Provide the [x, y] coordinate of the cell's center where the given text is located.  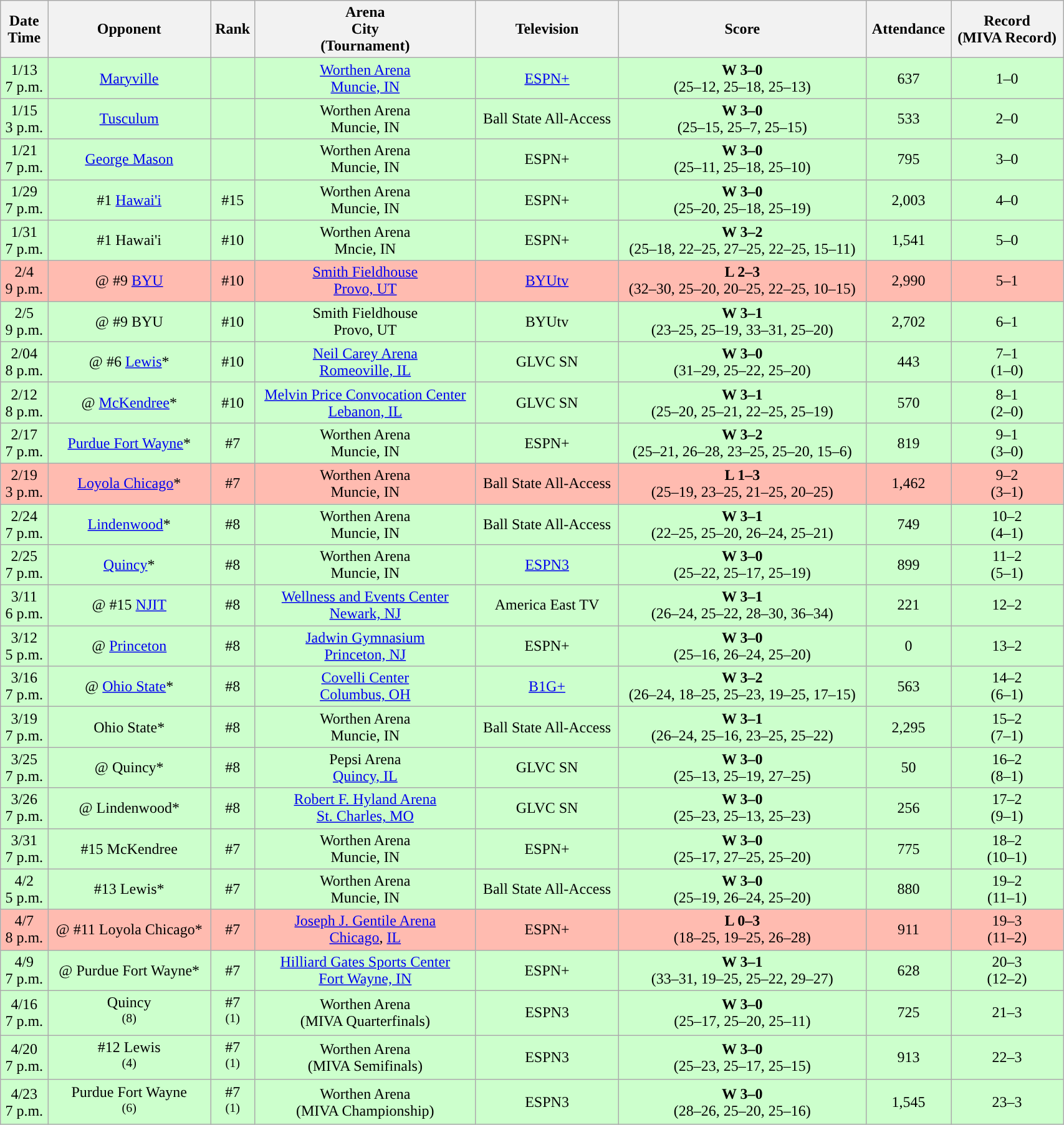
Television [547, 29]
5–0 [1007, 241]
W 3–0(25–22, 25–17, 25–19) [742, 565]
6–1 [1007, 322]
4/25 p.m. [24, 889]
256 [909, 808]
5–1 [1007, 280]
15–2(7–1) [1007, 727]
9–2(3–1) [1007, 484]
Rank [233, 29]
9–1(3–0) [1007, 443]
Worthen ArenaMncie, IN [365, 241]
W 3–0(25–13, 25–19, 27–25) [742, 768]
4/97 p.m. [24, 970]
1/217 p.m. [24, 160]
2/048 p.m. [24, 361]
Hilliard Gates Sports CenterFort Wayne, IN [365, 970]
L 0–3(18–25, 19–25, 26–28) [742, 930]
ArenaCity(Tournament) [365, 29]
1/297 p.m. [24, 199]
Ohio State* [130, 727]
12–2 [1007, 606]
Tusculum [130, 118]
W 3–0(25–15, 25–7, 25–15) [742, 118]
@ Princeton [130, 646]
L 2–3(32–30, 25–20, 20–25, 22–25, 10–15) [742, 280]
W 3–0(25–17, 27–25, 25–20) [742, 849]
18–2(10–1) [1007, 849]
W 3–1(26–24, 25–22, 28–30, 36–34) [742, 606]
4–0 [1007, 199]
Robert F. Hyland ArenaSt. Charles, MO [365, 808]
913 [909, 1058]
22–3 [1007, 1058]
Joseph J. Gentile ArenaChicago, IL [365, 930]
W 3–0(25–20, 25–18, 25–19) [742, 199]
W 3–0(25–23, 25–17, 25–15) [742, 1058]
4/78 p.m. [24, 930]
W 3–0(25–12, 25–18, 25–13) [742, 79]
3/317 p.m. [24, 849]
563 [909, 687]
Purdue Fort Wayne (6) [130, 1102]
1,462 [909, 484]
Loyola Chicago* [130, 484]
11–2(5–1) [1007, 565]
2/59 p.m. [24, 322]
DateTime [24, 29]
America East TV [547, 606]
W 3–1(22–25, 25–20, 26–24, 25–21) [742, 524]
2/193 p.m. [24, 484]
4/167 p.m. [24, 1013]
21–3 [1007, 1013]
50 [909, 768]
1,545 [909, 1102]
@ Ohio State* [130, 687]
13–2 [1007, 646]
#15 [233, 199]
2/128 p.m. [24, 403]
W 3–2(26–24, 18–25, 25–23, 19–25, 17–15) [742, 687]
Record(MIVA Record) [1007, 29]
20–3(12–2) [1007, 970]
221 [909, 606]
2–0 [1007, 118]
775 [909, 849]
899 [909, 565]
@ Lindenwood* [130, 808]
Worthen Arena(MIVA Championship) [365, 1102]
819 [909, 443]
4/207 p.m. [24, 1058]
Jadwin GymnasiumPrinceton, NJ [365, 646]
Maryville [130, 79]
#13 Lewis* [130, 889]
Attendance [909, 29]
Lindenwood* [130, 524]
@ #6 Lewis* [130, 361]
1/317 p.m. [24, 241]
#15 McKendree [130, 849]
4/237 p.m. [24, 1102]
W 3–1(26–24, 25–16, 23–25, 25–22) [742, 727]
749 [909, 524]
1–0 [1007, 79]
2,990 [909, 280]
8–1(2–0) [1007, 403]
@ Quincy* [130, 768]
W 3–2(25–21, 26–28, 23–25, 25–20, 15–6) [742, 443]
16–2(8–1) [1007, 768]
2/247 p.m. [24, 524]
Neil Carey ArenaRomeoville, IL [365, 361]
1/137 p.m. [24, 79]
Wellness and Events CenterNewark, NJ [365, 606]
W 3–0(25–19, 26–24, 25–20) [742, 889]
1,541 [909, 241]
14–2(6–1) [1007, 687]
@ McKendree* [130, 403]
7–1(1–0) [1007, 361]
10–2(4–1) [1007, 524]
W 3–0(25–23, 25–13, 25–23) [742, 808]
L 1–3(25–19, 23–25, 21–25, 20–25) [742, 484]
533 [909, 118]
W 3–1(33–31, 19–25, 25–22, 29–27) [742, 970]
W 3–0(25–16, 26–24, 25–20) [742, 646]
23–3 [1007, 1102]
725 [909, 1013]
3/267 p.m. [24, 808]
637 [909, 79]
2/49 p.m. [24, 280]
W 3–1(25–20, 25–21, 22–25, 25–19) [742, 403]
Quincy* [130, 565]
3/257 p.m. [24, 768]
W 3–0(25–17, 25–20, 25–11) [742, 1013]
Purdue Fort Wayne* [130, 443]
@ #11 Loyola Chicago* [130, 930]
Pepsi ArenaQuincy, IL [365, 768]
B1G+ [547, 687]
2,003 [909, 199]
570 [909, 403]
@ #15 NJIT [130, 606]
W 3–1(23–25, 25–19, 33–31, 25–20) [742, 322]
W 3–0(31–29, 25–22, 25–20) [742, 361]
W 3–0(25–11, 25–18, 25–10) [742, 160]
628 [909, 970]
2/177 p.m. [24, 443]
0 [909, 646]
Worthen Arena(MIVA Semifinals) [365, 1058]
1/153 p.m. [24, 118]
880 [909, 889]
443 [909, 361]
3/116 p.m. [24, 606]
2/257 p.m. [24, 565]
Worthen Arena(MIVA Quarterfinals) [365, 1013]
2,295 [909, 727]
George Mason [130, 160]
Melvin Price Convocation CenterLebanon, IL [365, 403]
19–3(11–2) [1007, 930]
3/197 p.m. [24, 727]
795 [909, 160]
Score [742, 29]
17–2(9–1) [1007, 808]
#12 Lewis (4) [130, 1058]
Opponent [130, 29]
@ Purdue Fort Wayne* [130, 970]
Quincy (8) [130, 1013]
W 3–2(25–18, 22–25, 27–25, 22–25, 15–11) [742, 241]
3/167 p.m. [24, 687]
19–2(11–1) [1007, 889]
Covelli CenterColumbus, OH [365, 687]
3/125 p.m. [24, 646]
911 [909, 930]
2,702 [909, 322]
3–0 [1007, 160]
W 3–0(28–26, 25–20, 25–16) [742, 1102]
